Identify which cell holds the provided text, then report its [x, y] central coordinate. 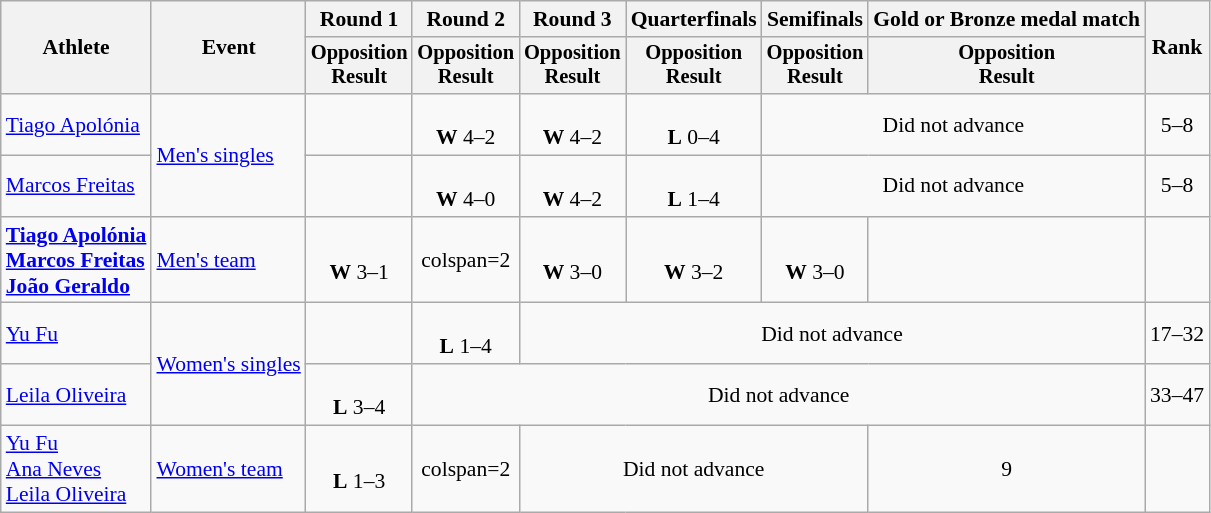
Women's singles [228, 364]
L 3–4 [360, 394]
Men's singles [228, 155]
Quarterfinals [694, 19]
L 1–3 [360, 470]
9 [1006, 470]
Marcos Freitas [76, 186]
Tiago Apolónia [76, 124]
Round 3 [572, 19]
W 3–1 [360, 260]
Women's team [228, 470]
Round 1 [360, 19]
Round 2 [466, 19]
Semifinals [816, 19]
W 3–2 [694, 260]
Yu FuAna NevesLeila Oliveira [76, 470]
Athlete [76, 48]
33–47 [1177, 394]
Leila Oliveira [76, 394]
17–32 [1177, 334]
Event [228, 48]
Gold or Bronze medal match [1006, 19]
Men's team [228, 260]
Tiago ApolóniaMarcos FreitasJoão Geraldo [76, 260]
L 0–4 [694, 124]
Rank [1177, 48]
Yu Fu [76, 334]
W 4–0 [466, 186]
